Determine the [x, y] coordinate at the center of the cell enclosing the given text.  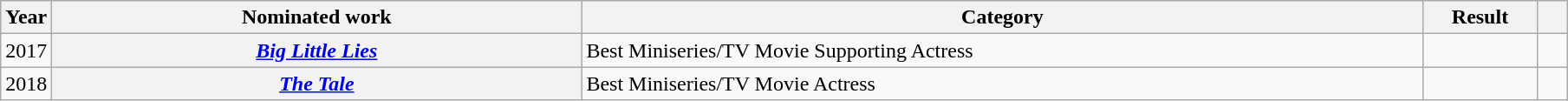
Year [26, 17]
The Tale [317, 84]
Result [1480, 17]
2018 [26, 84]
Big Little Lies [317, 50]
Category [1002, 17]
Nominated work [317, 17]
Best Miniseries/TV Movie Supporting Actress [1002, 50]
2017 [26, 50]
Best Miniseries/TV Movie Actress [1002, 84]
